Search for the cell housing the specified text and yield its [X, Y] center coordinate. 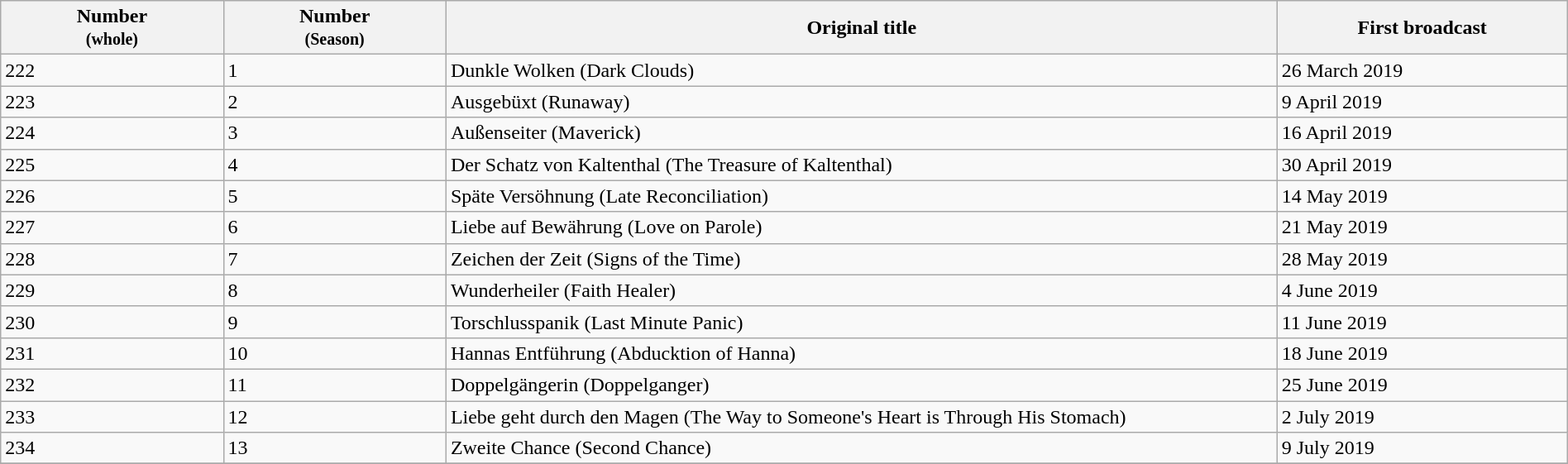
Späte Versöhnung (Late Reconciliation) [862, 196]
1 [334, 70]
2 [334, 102]
227 [112, 227]
13 [334, 448]
11 June 2019 [1422, 322]
28 May 2019 [1422, 259]
Number (whole) [112, 28]
233 [112, 416]
Zeichen der Zeit (Signs of the Time) [862, 259]
Der Schatz von Kaltenthal (The Treasure of Kaltenthal) [862, 165]
Außenseiter (Maverick) [862, 133]
224 [112, 133]
232 [112, 385]
Liebe geht durch den Magen (The Way to Someone's Heart is Through His Stomach) [862, 416]
8 [334, 290]
Hannas Entführung (Abducktion of Hanna) [862, 353]
222 [112, 70]
26 March 2019 [1422, 70]
Doppelgängerin (Doppelganger) [862, 385]
228 [112, 259]
Ausgebüxt (Runaway) [862, 102]
12 [334, 416]
21 May 2019 [1422, 227]
4 June 2019 [1422, 290]
229 [112, 290]
3 [334, 133]
231 [112, 353]
4 [334, 165]
Dunkle Wolken (Dark Clouds) [862, 70]
Torschlusspanik (Last Minute Panic) [862, 322]
16 April 2019 [1422, 133]
Original title [862, 28]
25 June 2019 [1422, 385]
11 [334, 385]
230 [112, 322]
Zweite Chance (Second Chance) [862, 448]
6 [334, 227]
234 [112, 448]
Wunderheiler (Faith Healer) [862, 290]
223 [112, 102]
Liebe auf Bewährung (Love on Parole) [862, 227]
225 [112, 165]
30 April 2019 [1422, 165]
9 July 2019 [1422, 448]
7 [334, 259]
14 May 2019 [1422, 196]
Number (Season) [334, 28]
18 June 2019 [1422, 353]
First broadcast [1422, 28]
9 April 2019 [1422, 102]
9 [334, 322]
226 [112, 196]
5 [334, 196]
2 July 2019 [1422, 416]
10 [334, 353]
